Capture the cell that displays the provided text and extract its [x, y] central coordinate. 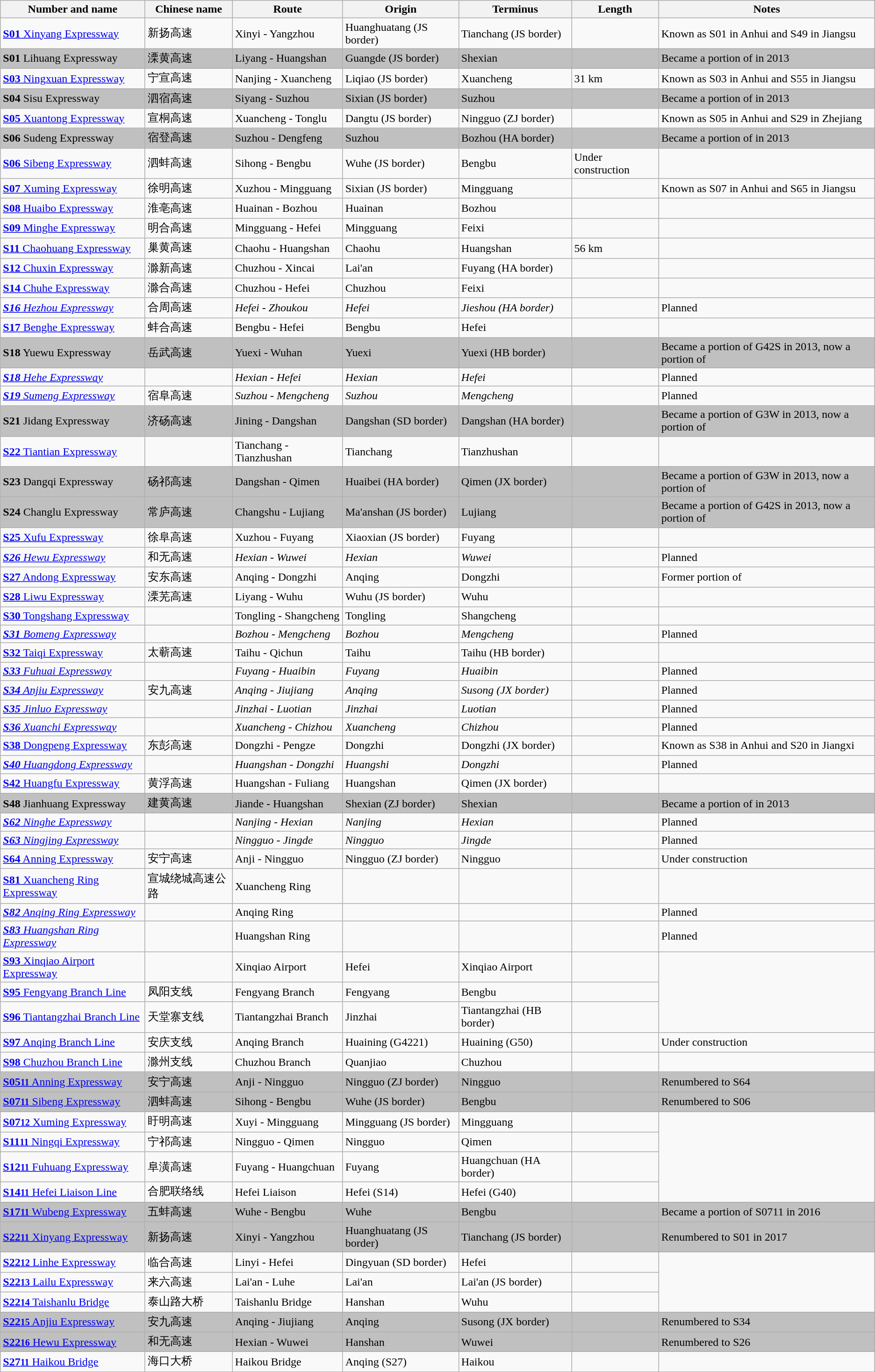
S83 Huangshan Ring Expressway [73, 936]
S2216 Hewu Expressway [73, 1342]
Huangshi [401, 764]
S19 Sumeng Expressway [73, 395]
S30 Tongshang Expressway [73, 616]
建黄高速 [189, 803]
盱明高速 [189, 1122]
S1211 Fuhuang Expressway [73, 1167]
合周高速 [189, 308]
Tiantangzhai (HB border) [515, 1017]
S08 Huaibo Expressway [73, 208]
Wuhe [401, 1212]
Tianchang [401, 452]
Hefei (G40) [515, 1192]
Wuhe - Bengbu [287, 1212]
31 km [615, 79]
S33 Fuhuai Expressway [73, 671]
砀祁高速 [189, 481]
Jingde [515, 840]
Fuyang (HA border) [515, 268]
滁合高速 [189, 288]
溧黄高速 [189, 59]
S28 Liwu Expressway [73, 597]
Renumbered to S64 [767, 1082]
S93 Xinqiao Airport Expressway [73, 967]
S22 Tiantian Expressway [73, 452]
Chuzhou - Xincai [287, 268]
Became a portion of S0711 in 2016 [767, 1212]
Dangshan (SD border) [401, 421]
S18 Yuewu Expressway [73, 352]
Xiaoxian (JS border) [401, 538]
S12 Chuxin Expressway [73, 268]
Haikou Bridge [287, 1362]
东彭高速 [189, 746]
海口大桥 [189, 1362]
Chuzhou - Hefei [287, 288]
Renumbered to S26 [767, 1342]
S96 Tiantangzhai Branch Line [73, 1017]
宿登高速 [189, 138]
S31 Bomeng Expressway [73, 633]
宁祁高速 [189, 1142]
Origin [401, 9]
S07 Xuming Expressway [73, 189]
Renumbered to S34 [767, 1322]
Tianzhushan [515, 452]
安东高速 [189, 577]
Huaining (G50) [515, 1042]
宣城绕城高速公路 [189, 886]
S11 Chaohuang Expressway [73, 248]
S01 Lihuang Expressway [73, 59]
S2215 Anjiu Expressway [73, 1322]
S34 Anjiu Expressway [73, 690]
济砀高速 [189, 421]
Fengyang Branch [287, 992]
Dingyuan (SD border) [401, 1262]
Changshu - Lujiang [287, 512]
阜潢高速 [189, 1167]
S27 Andong Expressway [73, 577]
56 km [615, 248]
S82 Anqing Ring Expressway [73, 912]
Liqiao (JS border) [401, 79]
Jining - Dangshan [287, 421]
合肥联络线 [189, 1192]
Huaibin [515, 671]
Jiande - Huangshan [287, 803]
Chaohu [401, 248]
Yuexi - Wuhan [287, 352]
S25 Xufu Expressway [73, 538]
Anqing Branch [287, 1042]
S1111 Ningqi Expressway [73, 1142]
S63 Ningjing Expressway [73, 840]
Liyang - Huangshan [287, 59]
Huainan - Bozhou [287, 208]
Tongling - Shangcheng [287, 616]
淮亳高速 [189, 208]
Yuexi [401, 352]
Lai'an - Luhe [287, 1282]
Known as S05 in Anhui and S29 in Zhejiang [767, 119]
S48 Jianhuang Expressway [73, 803]
S0712 Xuming Expressway [73, 1122]
临合高速 [189, 1262]
巢黄高速 [189, 248]
Lai'an (JS border) [515, 1282]
岳武高速 [189, 352]
Qimen [515, 1142]
S01 Xinyang Expressway [73, 34]
Huaibei (HA border) [401, 481]
Hexian - Hefei [287, 377]
Jieshou (HA border) [515, 308]
Huangshan - Fuliang [287, 783]
常庐高速 [189, 512]
S36 Xuanchi Expressway [73, 727]
Xuancheng - Tonglu [287, 119]
Ma'anshan (JS border) [401, 512]
S23 Dangqi Expressway [73, 481]
Taishanlu Bridge [287, 1302]
滁州支线 [189, 1062]
Chizhou [515, 727]
Ningguo - Jingde [287, 840]
Huainan [401, 208]
S2212 Linhe Expressway [73, 1262]
Xuyi - Mingguang [287, 1122]
S06 Sudeng Expressway [73, 138]
安庆支线 [189, 1042]
S06 Sibeng Expressway [73, 164]
Siyang - Suzhou [287, 98]
五蚌高速 [189, 1212]
Chaohu - Huangshan [287, 248]
Fengyang [401, 992]
S81 Xuancheng Ring Expressway [73, 886]
蚌合高速 [189, 328]
Dongzhi (JX border) [515, 746]
Tongling [401, 616]
S2211 Xinyang Expressway [73, 1237]
天堂寨支线 [189, 1017]
Lujiang [515, 512]
Fuyang - Huaibin [287, 671]
徐明高速 [189, 189]
Taihu [401, 653]
Tiantangzhai Branch [287, 1017]
Quanjiao [401, 1062]
Route [287, 9]
Chinese name [189, 9]
Tianchang - Tianzhushan [287, 452]
Renumbered to S01 in 2017 [767, 1237]
S62 Ninghe Expressway [73, 822]
Suzhou - Dengfeng [287, 138]
Hefei (S14) [401, 1192]
Anqing (S27) [401, 1362]
Luotian [515, 709]
S97 Anqing Branch Line [73, 1042]
黄浮高速 [189, 783]
Dangshan - Qimen [287, 481]
Linyi - Hefei [287, 1262]
S0711 Sibeng Expressway [73, 1102]
S04 Sisu Expressway [73, 98]
Length [615, 9]
Anqing - Dongzhi [287, 577]
S2213 Lailu Expressway [73, 1282]
Huaining (G4221) [401, 1042]
S64 Anning Expressway [73, 859]
Bozhou - Mengcheng [287, 633]
Known as S01 in Anhui and S49 in Jiangsu [767, 34]
Fuyang - Huangchuan [287, 1167]
Jinzhai - Luotian [287, 709]
S03 Ningxuan Expressway [73, 79]
Known as S03 in Anhui and S55 in Jiangsu [767, 79]
S0511 Anning Expressway [73, 1082]
Former portion of [767, 577]
Huangshan Ring [287, 936]
溧芜高速 [189, 597]
S21 Jidang Expressway [73, 421]
S24 Changlu Expressway [73, 512]
S42 Huangfu Expressway [73, 783]
Hefei - Zhoukou [287, 308]
S1711 Wubeng Expressway [73, 1212]
S18 Hehe Expressway [73, 377]
S95 Fengyang Branch Line [73, 992]
Huangchuan (HA border) [515, 1167]
Liyang - Wuhu [287, 597]
Wuhu (JS border) [401, 597]
滁新高速 [189, 268]
S16 Hezhou Expressway [73, 308]
Hefei Liaison [287, 1192]
Notes [767, 9]
S09 Minghe Expressway [73, 228]
宣桐高速 [189, 119]
S2214 Taishanlu Bridge [73, 1302]
Taihu (HB border) [515, 653]
S17 Benghe Expressway [73, 328]
Taihu - Qichun [287, 653]
S26 Hewu Expressway [73, 557]
Haikou [515, 1362]
S14 Chuhe Expressway [73, 288]
Renumbered to S06 [767, 1102]
Dongzhi - Pengze [287, 746]
Ningguo - Qimen [287, 1142]
Yuexi (HB border) [515, 352]
Known as S38 in Anhui and S20 in Jiangxi [767, 746]
Dangtu (JS border) [401, 119]
Xuancheng - Chizhou [287, 727]
凤阳支线 [189, 992]
S98 Chuzhou Branch Line [73, 1062]
Huangshan - Dongzhi [287, 764]
Suzhou - Mengcheng [287, 395]
Bengbu - Hefei [287, 328]
S05 Xuantong Expressway [73, 119]
来六高速 [189, 1282]
宿阜高速 [189, 395]
Anqing Ring [287, 912]
泰山路大桥 [189, 1302]
Xuancheng Ring [287, 886]
徐阜高速 [189, 538]
宁宣高速 [189, 79]
Xuzhou - Mingguang [287, 189]
Nanjing - Hexian [287, 822]
明合高速 [189, 228]
Xuzhou - Fuyang [287, 538]
Chuzhou Branch [287, 1062]
Dangshan (HA border) [515, 421]
S38 Dongpeng Expressway [73, 746]
Shexian (ZJ border) [401, 803]
泗宿高速 [189, 98]
Shangcheng [515, 616]
S35 Jinluo Expressway [73, 709]
Mingguang (JS border) [401, 1122]
Nanjing [401, 822]
Number and name [73, 9]
Nanjing - Xuancheng [287, 79]
Guangde (JS border) [401, 59]
太蕲高速 [189, 653]
S2711 Haikou Bridge [73, 1362]
Bozhou (HA border) [515, 138]
Terminus [515, 9]
Known as S07 in Anhui and S65 in Jiangsu [767, 189]
Mingguang - Hefei [287, 228]
S1411 Hefei Liaison Line [73, 1192]
S40 Huangdong Expressway [73, 764]
S32 Taiqi Expressway [73, 653]
